Search for the cell housing the specified text and yield its (x, y) center coordinate. 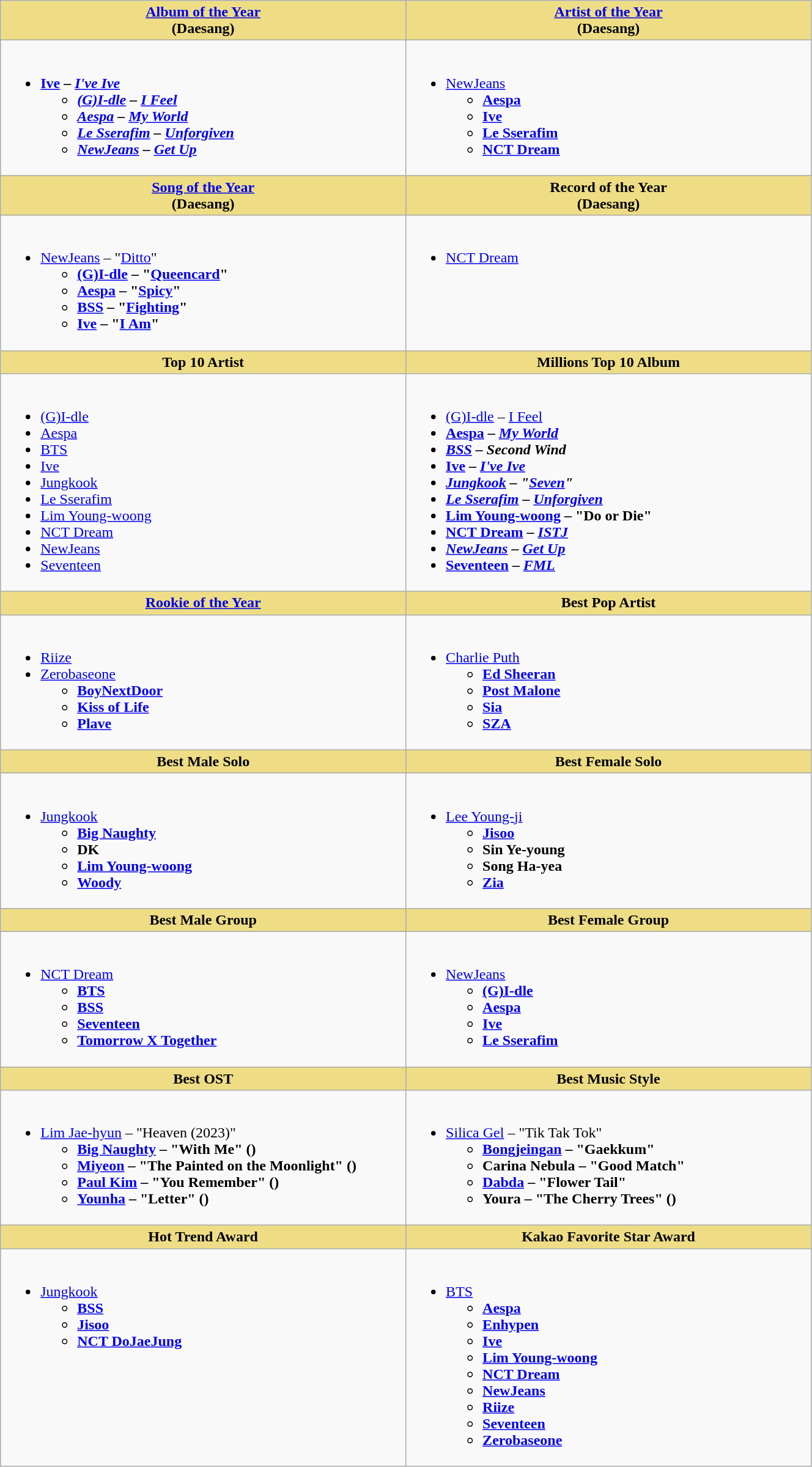
Song of the Year(Daesang) (203, 196)
NewJeans(G)I-dleAespaIveLe Sserafim (609, 999)
Best OST (203, 1078)
JungkookBig NaughtyDKLim Young-woongWoody (203, 840)
Hot Trend Award (203, 1237)
Charlie PuthEd SheeranPost MaloneSiaSZA (609, 682)
NewJeansAespaIveLe SserafimNCT Dream (609, 108)
Best Male Group (203, 920)
Best Female Group (609, 920)
Artist of the Year(Daesang) (609, 21)
RiizeZerobaseoneBoyNextDoorKiss of LifePlave (203, 682)
NCT Dream (609, 283)
Millions Top 10 Album (609, 362)
Rookie of the Year (203, 603)
NCT DreamBTSBSSSeventeenTomorrow X Together (203, 999)
Record of the Year(Daesang) (609, 196)
Album of the Year(Daesang) (203, 21)
Silica Gel – "Tik Tak Tok" Bongjeingan – "Gaekkum"Carina Nebula – "Good Match"Dabda – "Flower Tail"Youra – "The Cherry Trees" () (609, 1158)
Best Female Solo (609, 761)
NewJeans – "Ditto"(G)I-dle – "Queencard"Aespa – "Spicy"BSS – "Fighting" Ive – "I Am" (203, 283)
Best Music Style (609, 1078)
Best Male Solo (203, 761)
JungkookBSSJisooNCT DoJaeJung (203, 1358)
Ive – I've Ive(G)I-dle – I FeelAespa – My WorldLe Sserafim – UnforgivenNewJeans – Get Up (203, 108)
Lim Jae-hyun – "Heaven (2023)"Big Naughty – "With Me" ()Miyeon – "The Painted on the Moonlight" ()Paul Kim – "You Remember" ()Younha – "Letter" () (203, 1158)
Lee Young-jiJisooSin Ye-youngSong Ha-yeaZia (609, 840)
Best Pop Artist (609, 603)
Top 10 Artist (203, 362)
BTSAespaEnhypenIveLim Young-woongNCT DreamNewJeansRiizeSeventeenZerobaseone (609, 1358)
Kakao Favorite Star Award (609, 1237)
(G)I-dleAespaBTSIveJungkookLe SserafimLim Young-woongNCT DreamNewJeansSeventeen (203, 482)
